Output the (x, y) coordinate of the center of the cell containing the given text.  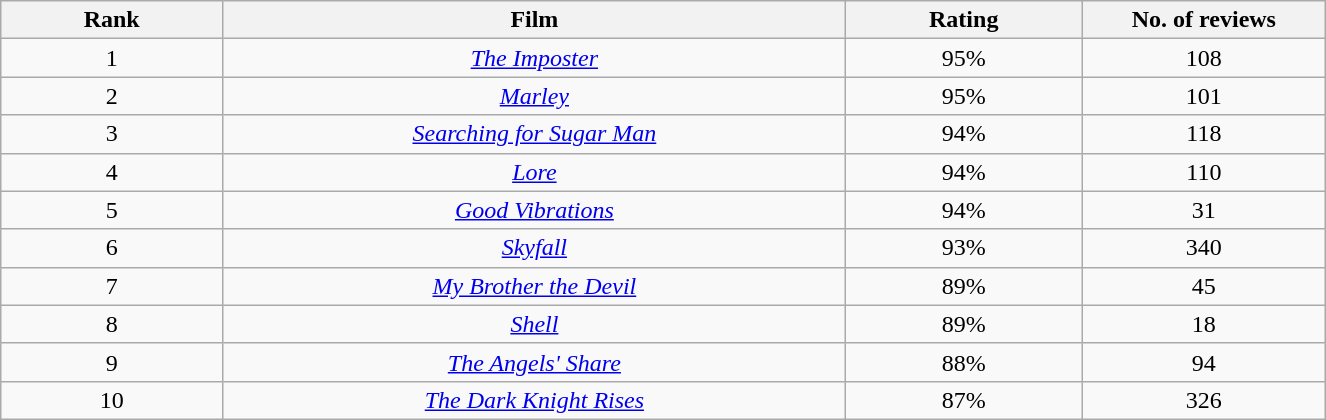
2 (112, 96)
Film (534, 20)
Good Vibrations (534, 210)
No. of reviews (1204, 20)
5 (112, 210)
10 (112, 400)
Rating (964, 20)
Marley (534, 96)
The Dark Knight Rises (534, 400)
My Brother the Devil (534, 286)
Searching for Sugar Man (534, 134)
6 (112, 248)
94 (1204, 362)
The Angels' Share (534, 362)
8 (112, 324)
93% (964, 248)
31 (1204, 210)
87% (964, 400)
Skyfall (534, 248)
18 (1204, 324)
Lore (534, 172)
340 (1204, 248)
4 (112, 172)
88% (964, 362)
3 (112, 134)
9 (112, 362)
1 (112, 58)
101 (1204, 96)
7 (112, 286)
The Imposter (534, 58)
45 (1204, 286)
108 (1204, 58)
118 (1204, 134)
326 (1204, 400)
Shell (534, 324)
Rank (112, 20)
110 (1204, 172)
